Identify which cell holds the provided text, then report its [x, y] central coordinate. 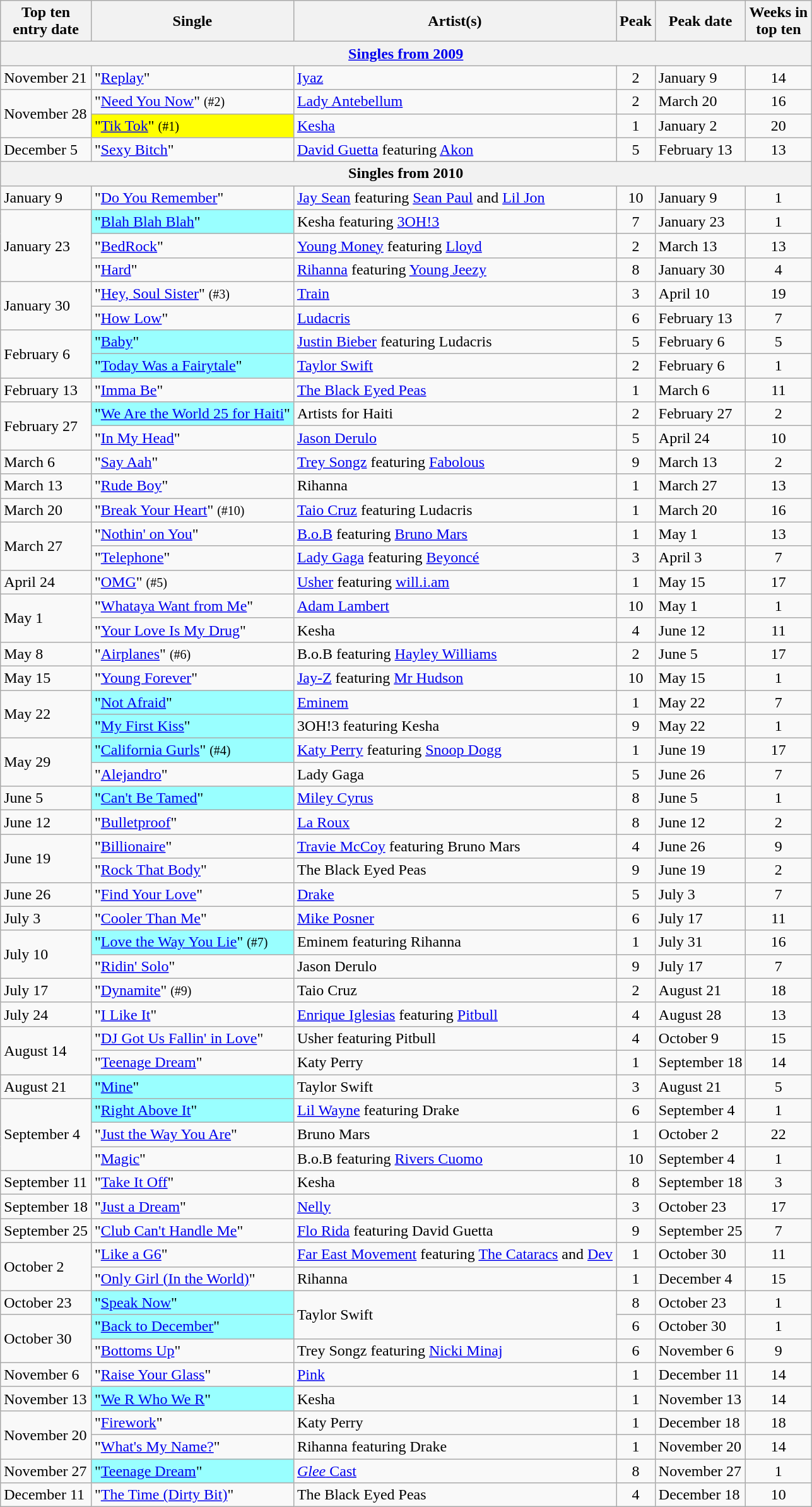
Travie McCoy featuring Bruno Mars [454, 846]
Justin Bieber featuring Ludacris [454, 342]
22 [779, 1135]
Taio Cruz featuring Ludacris [454, 510]
Single [192, 21]
"Firework" [192, 1422]
"Right Above It" [192, 1111]
Flo Rida featuring David Guetta [454, 1231]
"What's My Name?" [192, 1446]
"Sexy Bitch" [192, 150]
Pink [454, 1374]
January 2 [700, 126]
Far East Movement featuring The Cataracs and Dev [454, 1255]
August 14 [46, 1050]
Peak [636, 21]
"Replay" [192, 78]
July 24 [46, 1014]
Trey Songz featuring Nicki Minaj [454, 1350]
20 [779, 126]
Lady Antebellum [454, 102]
Weeks intop ten [779, 21]
"We R Who We R" [192, 1398]
"Ridin' Solo" [192, 966]
"Just a Dream" [192, 1207]
Usher featuring will.i.am [454, 582]
"We Are the World 25 for Haiti" [192, 414]
Glee Cast [454, 1471]
"Today Was a Fairytale" [192, 366]
Bruno Mars [454, 1135]
Singles from 2009 [406, 54]
"Say Aah" [192, 462]
"My First Kiss" [192, 726]
"DJ Got Us Fallin' in Love" [192, 1038]
"Rude Boy" [192, 486]
"Take It Off" [192, 1183]
"Baby" [192, 342]
"Raise Your Glass" [192, 1374]
"Bottoms Up" [192, 1350]
B.o.B featuring Hayley Williams [454, 654]
November 21 [46, 78]
Eminem featuring Rihanna [454, 942]
"Young Forever" [192, 678]
"Airplanes" (#6) [192, 654]
"Hey, Soul Sister" (#3) [192, 293]
Artists for Haiti [454, 414]
Jay Sean featuring Sean Paul and Lil Jon [454, 198]
July 10 [46, 954]
Rihanna featuring Young Jeezy [454, 269]
"The Time (Dirty Bit)" [192, 1495]
"Alejandro" [192, 774]
"Just the Way You Are" [192, 1135]
Drake [454, 894]
Lady Gaga featuring Beyoncé [454, 558]
"Club Can't Handle Me" [192, 1231]
"Imma Be" [192, 390]
April 3 [700, 558]
Lady Gaga [454, 774]
"Tik Tok" (#1) [192, 126]
Nelly [454, 1207]
"Rock That Body" [192, 870]
"Nothin' on You" [192, 534]
"Can't Be Tamed" [192, 798]
April 10 [700, 293]
"Hard" [192, 269]
November 28 [46, 114]
Eminem [454, 702]
Trey Songz featuring Fabolous [454, 462]
Lil Wayne featuring Drake [454, 1111]
Ludacris [454, 317]
"Cooler Than Me" [192, 918]
Top tenentry date [46, 21]
"Billionaire" [192, 846]
"I Like It" [192, 1014]
Katy Perry featuring Snoop Dogg [454, 750]
"Magic" [192, 1159]
"Speak Now" [192, 1303]
"Bulletproof" [192, 822]
July 31 [700, 942]
B.o.B featuring Bruno Mars [454, 534]
"Whataya Want from Me" [192, 606]
"California Gurls" (#4) [192, 750]
"Back to December" [192, 1327]
Miley Cyrus [454, 798]
Jay-Z featuring Mr Hudson [454, 678]
September 11 [46, 1183]
"Not Afraid" [192, 702]
Enrique Iglesias featuring Pitbull [454, 1014]
La Roux [454, 822]
"Only Girl (In the World)" [192, 1279]
"Break Your Heart" (#10) [192, 510]
Taio Cruz [454, 990]
"Blah Blah Blah" [192, 222]
David Guetta featuring Akon [454, 150]
"How Low" [192, 317]
Kesha featuring 3OH!3 [454, 222]
Mike Posner [454, 918]
Adam Lambert [454, 606]
"Mine" [192, 1086]
"BedRock" [192, 245]
Usher featuring Pitbull [454, 1038]
"Your Love Is My Drug" [192, 630]
May 29 [46, 762]
Peak date [700, 21]
"Love the Way You Lie" (#7) [192, 942]
Artist(s) [454, 21]
"Do You Remember" [192, 198]
December 5 [46, 150]
Singles from 2010 [406, 174]
October 9 [700, 1038]
19 [779, 293]
August 28 [700, 1014]
"Dynamite" (#9) [192, 990]
May 8 [46, 654]
"OMG" (#5) [192, 582]
Rihanna featuring Drake [454, 1446]
Young Money featuring Lloyd [454, 245]
Train [454, 293]
"Telephone" [192, 558]
B.o.B featuring Rivers Cuomo [454, 1159]
"Find Your Love" [192, 894]
Iyaz [454, 78]
"In My Head" [192, 438]
"Like a G6" [192, 1255]
3OH!3 featuring Kesha [454, 726]
December 4 [700, 1279]
"Need You Now" (#2) [192, 102]
